Extract the (x, y) coordinate from the center of the cell holding the provided text.  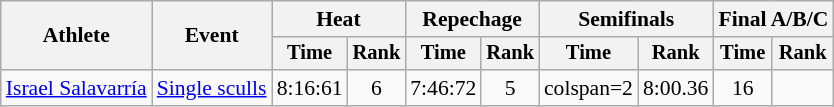
Athlete (76, 36)
Semifinals (626, 19)
Heat (339, 19)
Israel Salavarría (76, 88)
Repechage (472, 19)
16 (742, 88)
Event (212, 36)
Final A/B/C (773, 19)
Single sculls (212, 88)
7:46:72 (443, 88)
colspan=2 (588, 88)
8:00.36 (676, 88)
6 (377, 88)
8:16:61 (310, 88)
5 (510, 88)
